Return (x, y) of the center of cell containing provided text 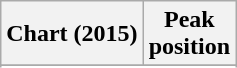
Chart (2015) (72, 34)
Peak position (189, 34)
